Output the (x, y) coordinate of the center of the cell containing the given text.  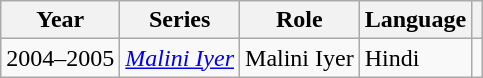
Hindi (415, 58)
Language (415, 20)
Series (180, 20)
Role (300, 20)
2004–2005 (60, 58)
Year (60, 20)
